Provide the (x, y) coordinate of the cell's center where the given text is located.  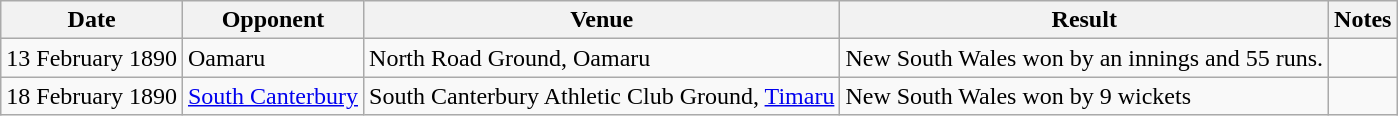
New South Wales won by an innings and 55 runs. (1084, 58)
Date (92, 20)
New South Wales won by 9 wickets (1084, 96)
South Canterbury (272, 96)
Venue (602, 20)
Notes (1363, 20)
Oamaru (272, 58)
Opponent (272, 20)
North Road Ground, Oamaru (602, 58)
13 February 1890 (92, 58)
Result (1084, 20)
18 February 1890 (92, 96)
South Canterbury Athletic Club Ground, Timaru (602, 96)
